Locate the cell with the specified text and output its (x, y) center coordinate. 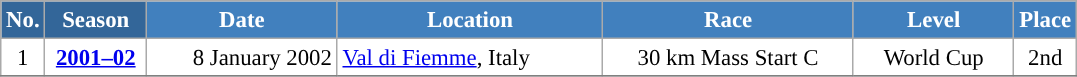
Race (728, 20)
No. (23, 20)
8 January 2002 (242, 58)
Val di Fiemme, Italy (470, 58)
Season (96, 20)
Level (934, 20)
Location (470, 20)
1 (23, 58)
2nd (1045, 58)
World Cup (934, 58)
Date (242, 20)
30 km Mass Start C (728, 58)
Place (1045, 20)
2001–02 (96, 58)
